Extract the (x, y) coordinate from the center of the cell holding the provided text.  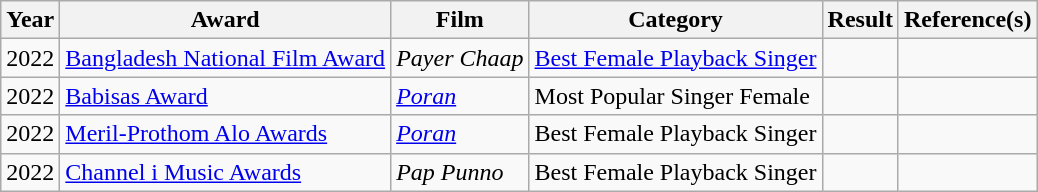
Payer Chaap (460, 58)
Year (30, 20)
Pap Punno (460, 172)
Most Popular Singer Female (676, 96)
Meril-Prothom Alo Awards (226, 134)
Reference(s) (968, 20)
Award (226, 20)
Film (460, 20)
Channel i Music Awards (226, 172)
Babisas Award (226, 96)
Bangladesh National Film Award (226, 58)
Category (676, 20)
Result (860, 20)
